Extract the (x, y) coordinate from the center of the cell holding the provided text.  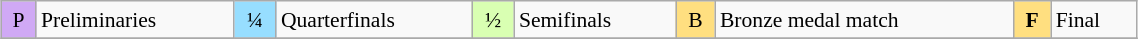
½ (493, 20)
Final (1094, 20)
Preliminaries (135, 20)
P (18, 20)
Quarterfinals (374, 20)
F (1032, 20)
B (696, 20)
Semifinals (595, 20)
¼ (255, 20)
Bronze medal match (864, 20)
